From the cell containing the given text, extract its center point as [X, Y] coordinate. 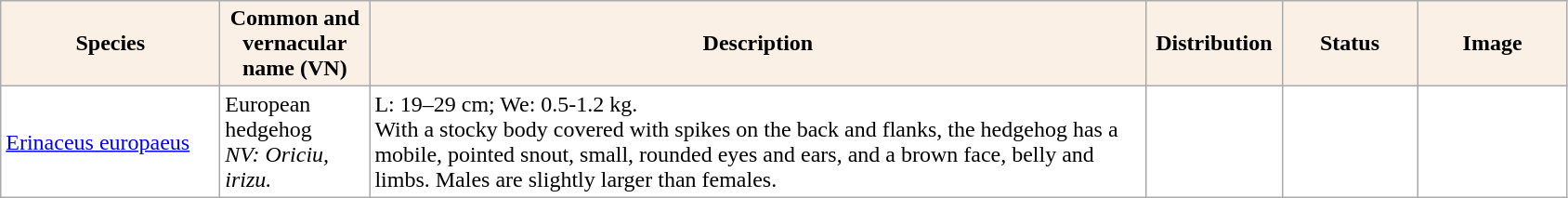
Common and vernacular name (VN) [295, 44]
Status [1350, 44]
Distribution [1214, 44]
Species [111, 44]
Erinaceus europaeus [111, 141]
Description [758, 44]
European hedgehogNV: Oriciu, irizu. [295, 141]
Image [1492, 44]
